Determine the [X, Y] coordinate at the center of the cell enclosing the given text.  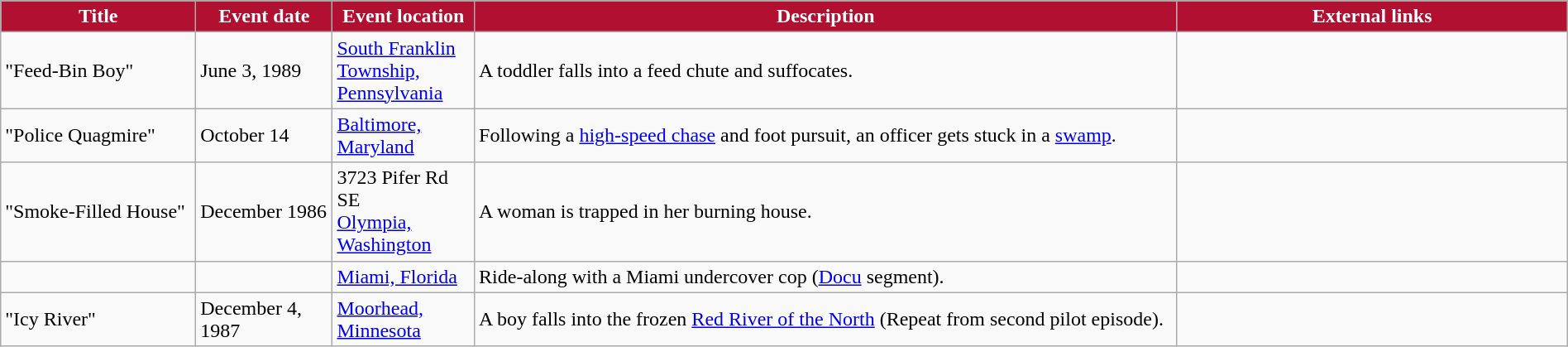
A boy falls into the frozen Red River of the North (Repeat from second pilot episode). [826, 320]
External links [1372, 17]
Baltimore, Maryland [404, 136]
Moorhead, Minnesota [404, 320]
December 1986 [265, 212]
"Smoke-Filled House" [98, 212]
South Franklin Township, Pennsylvania [404, 70]
3723 Pifer Rd SEOlympia, Washington [404, 212]
Description [826, 17]
Title [98, 17]
"Icy River" [98, 320]
June 3, 1989 [265, 70]
Event date [265, 17]
Event location [404, 17]
"Feed-Bin Boy" [98, 70]
October 14 [265, 136]
A woman is trapped in her burning house. [826, 212]
December 4, 1987 [265, 320]
A toddler falls into a feed chute and suffocates. [826, 70]
Miami, Florida [404, 277]
Following a high-speed chase and foot pursuit, an officer gets stuck in a swamp. [826, 136]
Ride-along with a Miami undercover cop (Docu segment). [826, 277]
"Police Quagmire" [98, 136]
